Find where the given text appears and provide that cell's center as [X, Y] coordinate. 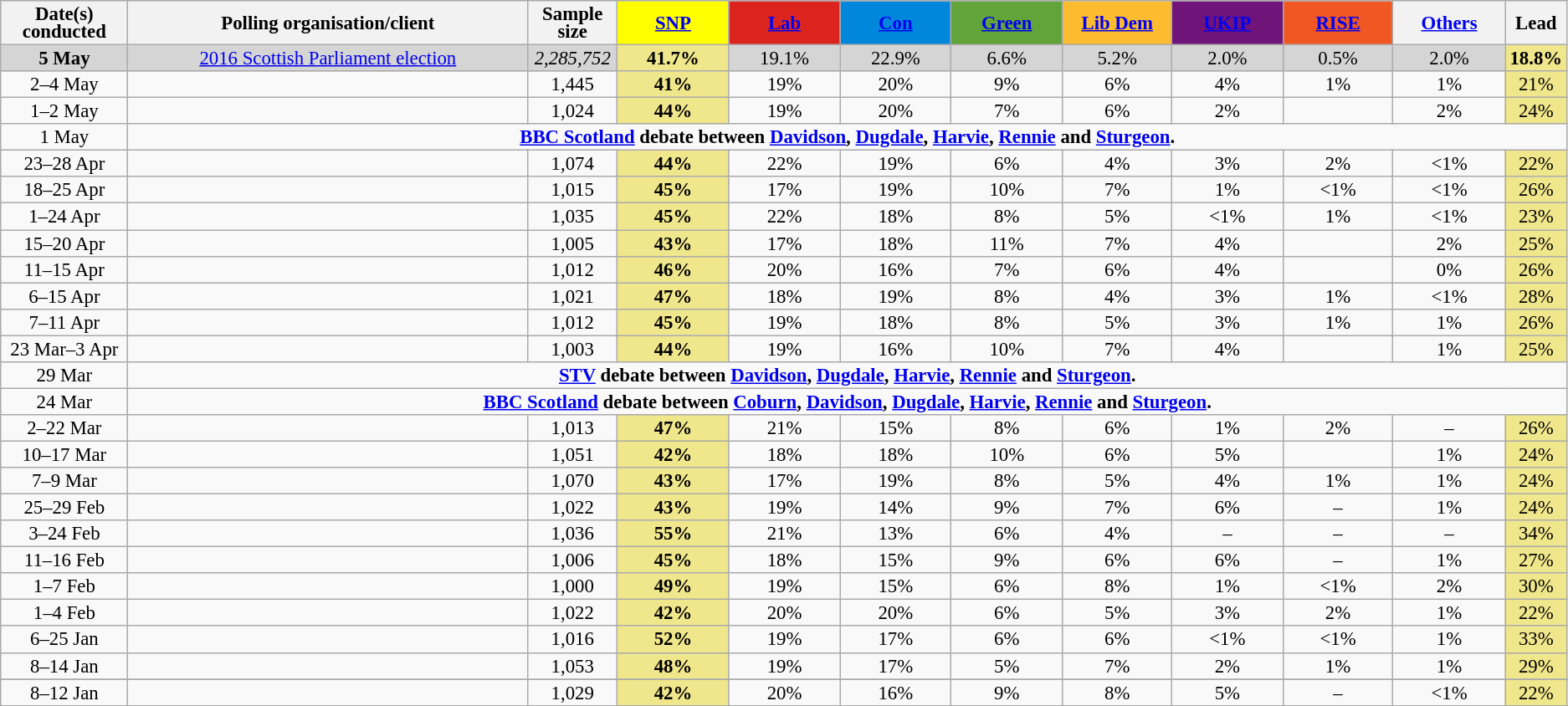
Green [1007, 23]
13% [895, 534]
BBC Scotland debate between Coburn, Davidson, Dugdale, Harvie, Rennie and Sturgeon. [848, 402]
18–25 Apr [64, 191]
48% [673, 666]
19.1% [785, 59]
15–20 Apr [64, 243]
41% [673, 84]
55% [673, 534]
1,015 [572, 191]
2,285,752 [572, 59]
34% [1536, 534]
1–7 Feb [64, 586]
14% [895, 508]
2–4 May [64, 84]
11–16 Feb [64, 560]
46% [673, 269]
25–29 Feb [64, 508]
1,070 [572, 481]
10–17 Mar [64, 454]
6–15 Apr [64, 296]
Polling organisation/client [328, 23]
RISE [1338, 23]
1,013 [572, 428]
1,053 [572, 666]
2–22 Mar [64, 428]
1,006 [572, 560]
11% [1007, 243]
1,074 [572, 164]
Lead [1536, 23]
8–14 Jan [64, 666]
28% [1536, 296]
1,021 [572, 296]
1,029 [572, 693]
6–25 Jan [64, 640]
7–11 Apr [64, 322]
1,003 [572, 349]
49% [673, 586]
Lib Dem [1118, 23]
33% [1536, 640]
22.9% [895, 59]
STV debate between Davidson, Dugdale, Harvie, Rennie and Sturgeon. [848, 376]
11–15 Apr [64, 269]
1,024 [572, 111]
1,445 [572, 84]
2016 Scottish Parliament election [328, 59]
Lab [785, 23]
UKIP [1227, 23]
24 Mar [64, 402]
41.7% [673, 59]
1 May [64, 137]
Date(s)conducted [64, 23]
23–28 Apr [64, 164]
1,051 [572, 454]
1–2 May [64, 111]
1–24 Apr [64, 217]
Con [895, 23]
8–12 Jan [64, 693]
30% [1536, 586]
1,016 [572, 640]
52% [673, 640]
Others [1449, 23]
0% [1449, 269]
5 May [64, 59]
23% [1536, 217]
0.5% [1338, 59]
27% [1536, 560]
29 Mar [64, 376]
1,000 [572, 586]
3–24 Feb [64, 534]
1–4 Feb [64, 613]
5.2% [1118, 59]
18.8% [1536, 59]
1,036 [572, 534]
BBC Scotland debate between Davidson, Dugdale, Harvie, Rennie and Sturgeon. [848, 137]
7–9 Mar [64, 481]
1,035 [572, 217]
23 Mar–3 Apr [64, 349]
SNP [673, 23]
1,005 [572, 243]
6.6% [1007, 59]
Sample size [572, 23]
29% [1536, 666]
